Provide the [x, y] coordinate of the cell's center where the given text is located.  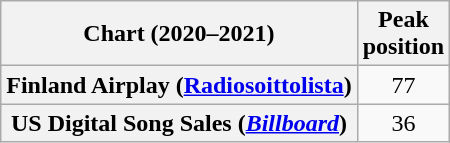
Finland Airplay (Radiosoittolista) [179, 85]
77 [403, 85]
Chart (2020–2021) [179, 34]
36 [403, 123]
Peakposition [403, 34]
US Digital Song Sales (Billboard) [179, 123]
